Locate the cell with the specified text and output its [x, y] center coordinate. 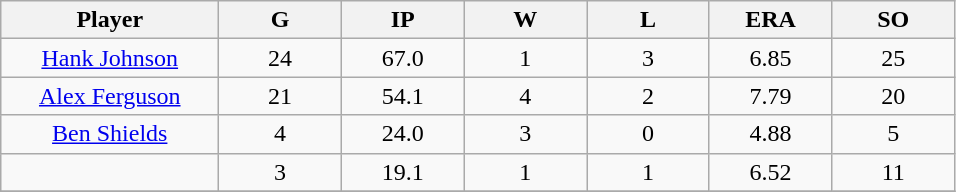
IP [402, 20]
Player [110, 20]
19.1 [402, 172]
7.79 [770, 96]
L [648, 20]
20 [894, 96]
24 [280, 58]
6.85 [770, 58]
5 [894, 134]
25 [894, 58]
SO [894, 20]
54.1 [402, 96]
21 [280, 96]
11 [894, 172]
4.88 [770, 134]
Hank Johnson [110, 58]
Ben Shields [110, 134]
67.0 [402, 58]
0 [648, 134]
24.0 [402, 134]
Alex Ferguson [110, 96]
6.52 [770, 172]
2 [648, 96]
W [526, 20]
ERA [770, 20]
G [280, 20]
